Locate the cell with the specified text and output its [X, Y] center coordinate. 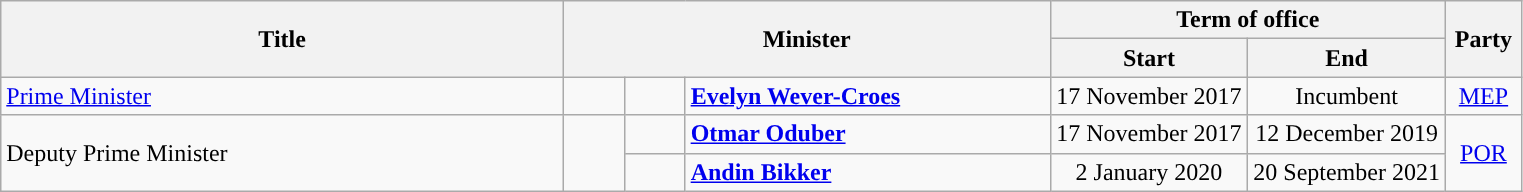
12 December 2019 [1347, 134]
Prime Minister [282, 96]
Incumbent [1347, 96]
POR [1483, 153]
MEP [1483, 96]
Andin Bikker [868, 172]
Party [1483, 39]
2 January 2020 [1149, 172]
Evelyn Wever-Croes [868, 96]
Term of office [1248, 20]
End [1347, 58]
Deputy Prime Minister [282, 153]
Start [1149, 58]
Title [282, 39]
20 September 2021 [1347, 172]
Minister [806, 39]
Otmar Oduber [868, 134]
